Find where the given text appears and provide that cell's center as [x, y] coordinate. 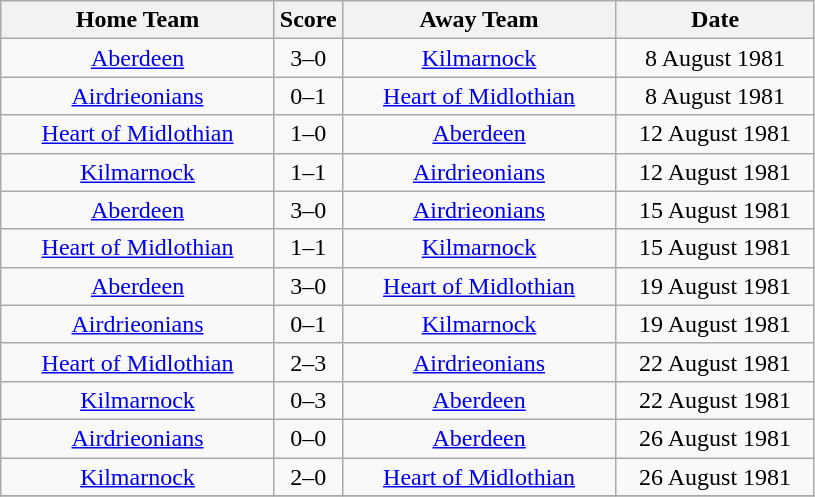
Home Team [138, 20]
0–0 [308, 438]
Date [716, 20]
2–3 [308, 362]
2–0 [308, 477]
0–3 [308, 400]
Away Team [479, 20]
1–0 [308, 134]
Score [308, 20]
